Return [X, Y] of the center of cell containing provided text 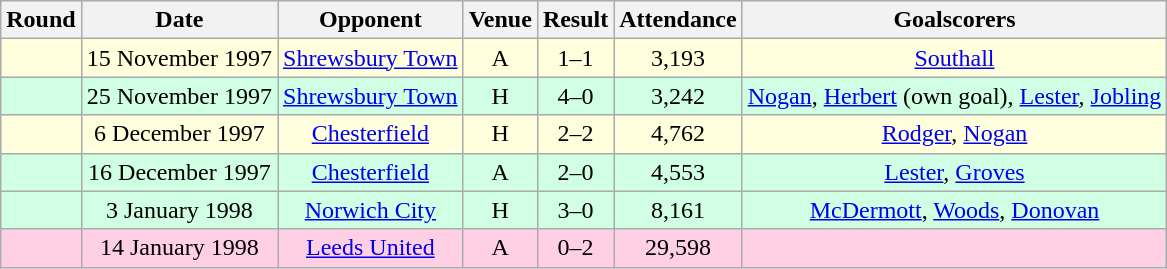
Southall [954, 58]
Attendance [678, 20]
Rodger, Nogan [954, 134]
0–2 [575, 248]
Leeds United [371, 248]
4,553 [678, 172]
Norwich City [371, 210]
Lester, Groves [954, 172]
Date [179, 20]
Venue [500, 20]
Opponent [371, 20]
3 January 1998 [179, 210]
29,598 [678, 248]
3,242 [678, 96]
1–1 [575, 58]
McDermott, Woods, Donovan [954, 210]
15 November 1997 [179, 58]
Goalscorers [954, 20]
16 December 1997 [179, 172]
3–0 [575, 210]
2–2 [575, 134]
2–0 [575, 172]
4,762 [678, 134]
Result [575, 20]
8,161 [678, 210]
14 January 1998 [179, 248]
4–0 [575, 96]
Nogan, Herbert (own goal), Lester, Jobling [954, 96]
25 November 1997 [179, 96]
6 December 1997 [179, 134]
Round [41, 20]
3,193 [678, 58]
